Search for the cell housing the specified text and yield its [X, Y] center coordinate. 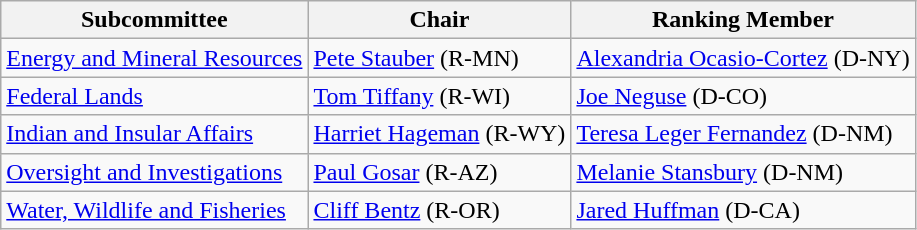
Alexandria Ocasio-Cortez (D-NY) [743, 58]
Subcommittee [154, 20]
Water, Wildlife and Fisheries [154, 210]
Teresa Leger Fernandez (D-NM) [743, 134]
Indian and Insular Affairs [154, 134]
Oversight and Investigations [154, 172]
Cliff Bentz (R-OR) [440, 210]
Harriet Hageman (R-WY) [440, 134]
Melanie Stansbury (D-NM) [743, 172]
Federal Lands [154, 96]
Chair [440, 20]
Pete Stauber (R-MN) [440, 58]
Paul Gosar (R-AZ) [440, 172]
Energy and Mineral Resources [154, 58]
Tom Tiffany (R-WI) [440, 96]
Joe Neguse (D-CO) [743, 96]
Ranking Member [743, 20]
Jared Huffman (D-CA) [743, 210]
